Output the (x, y) coordinate of the center of the cell containing the given text.  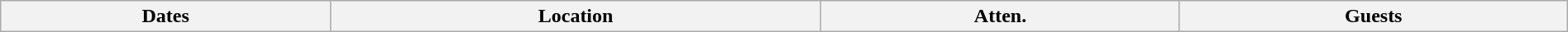
Atten. (1001, 16)
Location (576, 16)
Guests (1373, 16)
Dates (165, 16)
